Provide the [X, Y] coordinate of the cell's center where the given text is located.  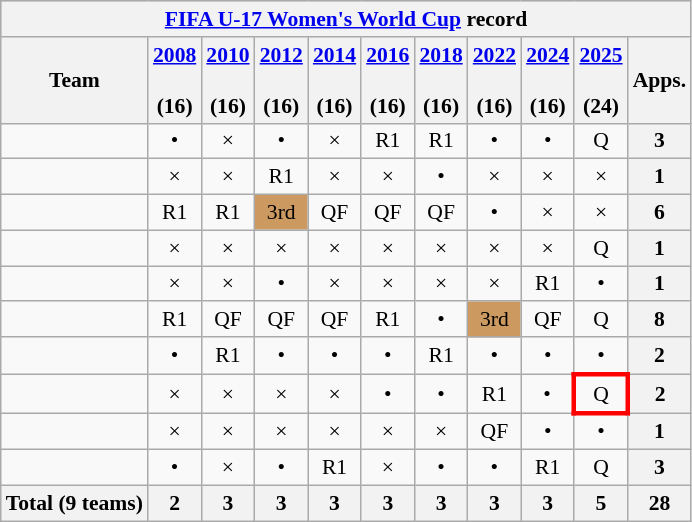
2012(16) [282, 80]
Team [74, 80]
2014(16) [334, 80]
28 [660, 504]
Apps. [660, 80]
2024(16) [548, 80]
2008(16) [174, 80]
2022(16) [494, 80]
2016(16) [388, 80]
8 [660, 320]
2025(24) [600, 80]
5 [600, 504]
Total (9 teams) [74, 504]
6 [660, 213]
2010(16) [228, 80]
2018(16) [440, 80]
FIFA U-17 Women's World Cup record [346, 19]
